Locate the cell with the specified text and output its (X, Y) center coordinate. 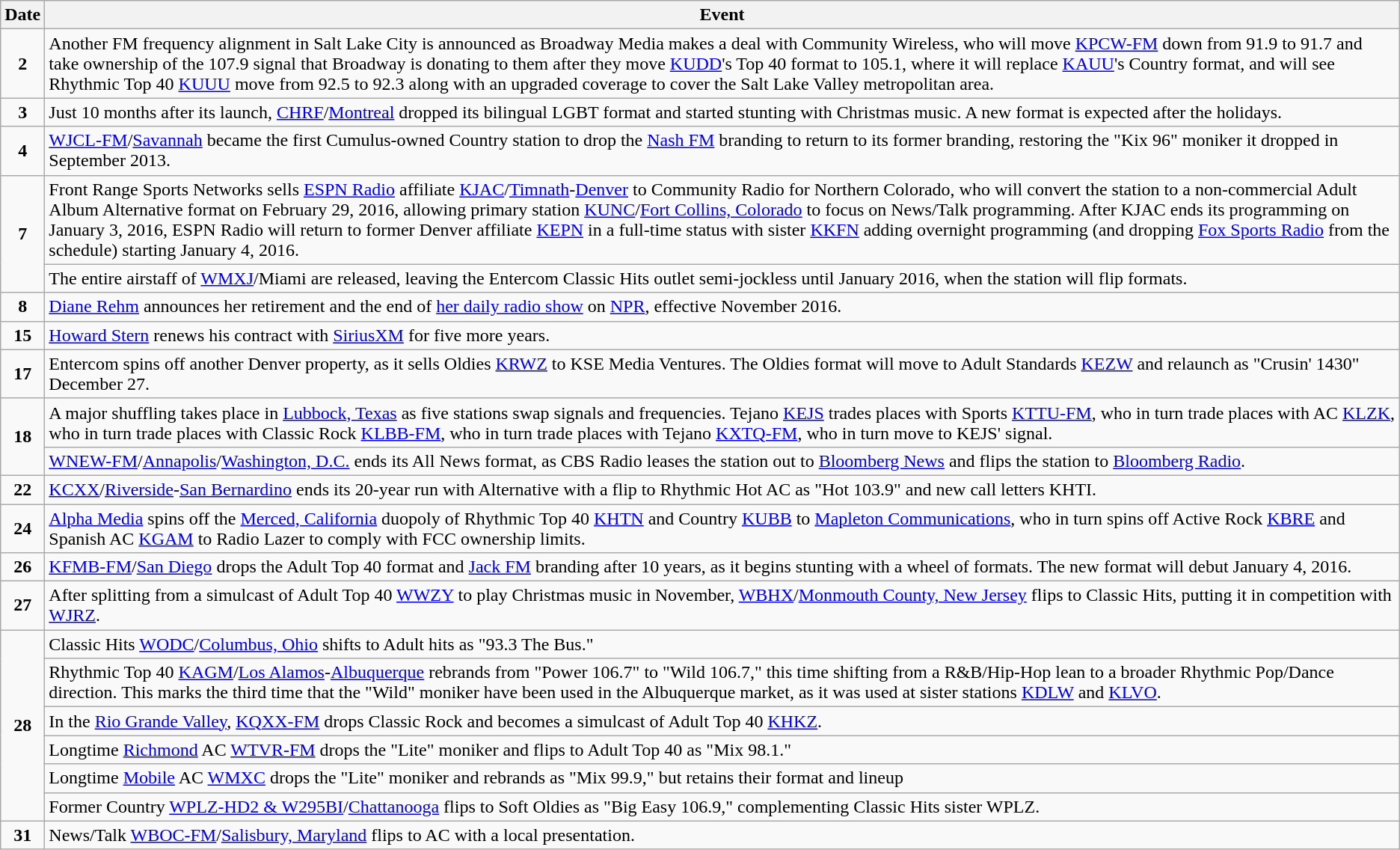
Longtime Mobile AC WMXC drops the "Lite" moniker and rebrands as "Mix 99.9," but retains their format and lineup (722, 778)
31 (22, 835)
News/Talk WBOC-FM/Salisbury, Maryland flips to AC with a local presentation. (722, 835)
15 (22, 335)
7 (22, 233)
In the Rio Grande Valley, KQXX-FM drops Classic Rock and becomes a simulcast of Adult Top 40 KHKZ. (722, 721)
Event (722, 15)
28 (22, 726)
Former Country WPLZ-HD2 & W295BI/Chattanooga flips to Soft Oldies as "Big Easy 106.9," complementing Classic Hits sister WPLZ. (722, 807)
3 (22, 112)
22 (22, 489)
Longtime Richmond AC WTVR-FM drops the "Lite" moniker and flips to Adult Top 40 as "Mix 98.1." (722, 750)
Howard Stern renews his contract with SiriusXM for five more years. (722, 335)
18 (22, 437)
KCXX/Riverside-San Bernardino ends its 20-year run with Alternative with a flip to Rhythmic Hot AC as "Hot 103.9" and new call letters KHTI. (722, 489)
4 (22, 151)
17 (22, 374)
8 (22, 307)
Diane Rehm announces her retirement and the end of her daily radio show on NPR, effective November 2016. (722, 307)
2 (22, 64)
26 (22, 567)
24 (22, 528)
Date (22, 15)
27 (22, 606)
Classic Hits WODC/Columbus, Ohio shifts to Adult hits as "93.3 The Bus." (722, 644)
